Provide the (X, Y) coordinate of the cell's center where the given text is located.  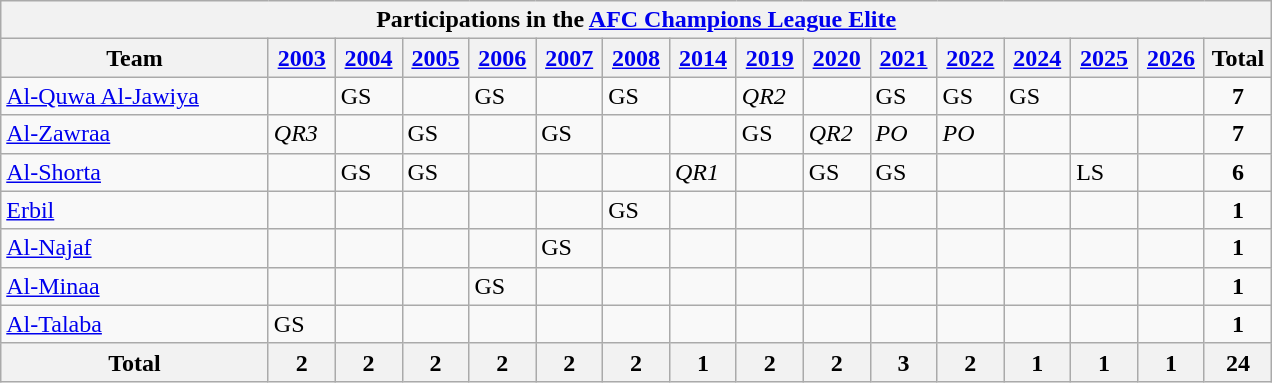
2021 (904, 58)
2006 (502, 58)
Team (135, 58)
2022 (970, 58)
24 (1238, 362)
2014 (702, 58)
2003 (302, 58)
2019 (770, 58)
2005 (436, 58)
Erbil (135, 210)
2025 (1104, 58)
LS (1104, 172)
2007 (570, 58)
2008 (636, 58)
6 (1238, 172)
2026 (1172, 58)
Participations in the AFC Champions League Elite (636, 20)
QR3 (302, 134)
2020 (836, 58)
3 (904, 362)
2004 (368, 58)
Al-Quwa Al-Jawiya (135, 96)
Al-Minaa (135, 286)
Al-Najaf (135, 248)
Al-Talaba (135, 324)
Al-Shorta (135, 172)
2024 (1038, 58)
Al-Zawraa (135, 134)
QR1 (702, 172)
